Output the (x, y) coordinate of the center of the cell containing the given text.  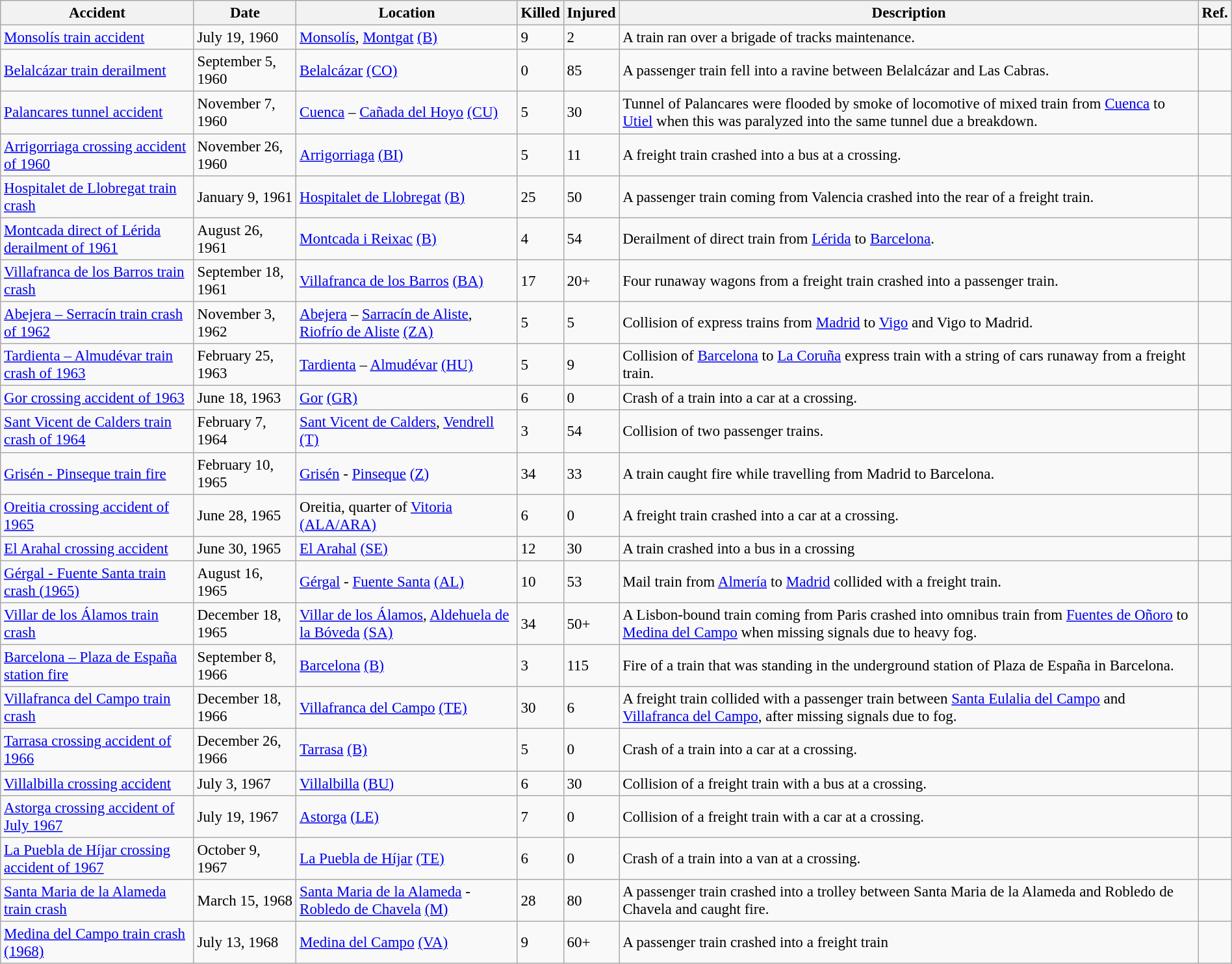
33 (591, 473)
Medina del Campo train crash (1968) (97, 943)
A freight train crashed into a bus at a crossing. (908, 155)
La Puebla de Híjar (TE) (407, 859)
August 26, 1961 (245, 239)
A freight train collided with a passenger train between Santa Eulalia del Campo and Villafranca del Campo, after missing signals due to fog. (908, 708)
Date (245, 13)
Derailment of direct train from Lérida to Barcelona. (908, 239)
September 5, 1960 (245, 70)
Monsolís train accident (97, 38)
Collision of a freight train with a car at a crossing. (908, 817)
Killed (541, 13)
Abejera – Sarracín de Aliste, Riofrío de Aliste (ZA) (407, 323)
53 (591, 582)
Tarrasa crossing accident of 1966 (97, 750)
Four runaway wagons from a freight train crashed into a passenger train. (908, 281)
A passenger train coming from Valencia crashed into the rear of a freight train. (908, 197)
Crash of a train into a van at a crossing. (908, 859)
A passenger train crashed into a freight train (908, 943)
Collision of a freight train with a bus at a crossing. (908, 783)
November 7, 1960 (245, 113)
Cuenca – Cañada del Hoyo (CU) (407, 113)
Astorga crossing accident of July 1967 (97, 817)
August 16, 1965 (245, 582)
A train crashed into a bus in a crossing (908, 549)
Mail train from Almería to Madrid collided with a freight train. (908, 582)
Fire of a train that was standing in the underground station of Plaza de España in Barcelona. (908, 666)
El Arahal crossing accident (97, 549)
A passenger train fell into a ravine between Belalcázar and Las Cabras. (908, 70)
June 30, 1965 (245, 549)
Grisén - Pinseque (Z) (407, 473)
11 (591, 155)
Palancares tunnel accident (97, 113)
Astorga (LE) (407, 817)
November 3, 1962 (245, 323)
July 13, 1968 (245, 943)
July 19, 1960 (245, 38)
Gor crossing accident of 1963 (97, 398)
Montcada direct of Lérida derailment of 1961 (97, 239)
Belalcázar train derailment (97, 70)
115 (591, 666)
2 (591, 38)
Description (908, 13)
60+ (591, 943)
Tardienta – Almudévar (HU) (407, 365)
Villafranca del Campo train crash (97, 708)
Tardienta – Almudévar train crash of 1963 (97, 365)
Montcada i Reixac (B) (407, 239)
Collision of two passenger trains. (908, 431)
Villafranca del Campo (TE) (407, 708)
50 (591, 197)
Location (407, 13)
Gor (GR) (407, 398)
September 8, 1966 (245, 666)
80 (591, 900)
June 18, 1963 (245, 398)
Medina del Campo (VA) (407, 943)
Oreitia, quarter of Vitoria (ALA/ARA) (407, 516)
Monsolís, Montgat (B) (407, 38)
December 26, 1966 (245, 750)
Villalbilla crossing accident (97, 783)
Belalcázar (CO) (407, 70)
17 (541, 281)
Grisén - Pinseque train fire (97, 473)
Villar de los Álamos train crash (97, 624)
Injured (591, 13)
A train caught fire while travelling from Madrid to Barcelona. (908, 473)
Villafranca de los Barros (BA) (407, 281)
Abejera – Serracín train crash of 1962 (97, 323)
Ref. (1215, 13)
28 (541, 900)
June 28, 1965 (245, 516)
A freight train crashed into a car at a crossing. (908, 516)
La Puebla de Híjar crossing accident of 1967 (97, 859)
Gérgal - Fuente Santa (AL) (407, 582)
Arrigorriaga (BI) (407, 155)
20+ (591, 281)
Villafranca de los Barros train crash (97, 281)
Santa Maria de la Alameda train crash (97, 900)
November 26, 1960 (245, 155)
Barcelona – Plaza de España station fire (97, 666)
A passenger train crashed into a trolley between Santa Maria de la Alameda and Robledo de Chavela and caught fire. (908, 900)
A Lisbon-bound train coming from Paris crashed into omnibus train from Fuentes de Oñoro to Medina del Campo when missing signals due to heavy fog. (908, 624)
Santa Maria de la Alameda - Robledo de Chavela (M) (407, 900)
4 (541, 239)
El Arahal (SE) (407, 549)
July 3, 1967 (245, 783)
10 (541, 582)
12 (541, 549)
Accident (97, 13)
Gérgal - Fuente Santa train crash (1965) (97, 582)
February 10, 1965 (245, 473)
7 (541, 817)
85 (591, 70)
February 7, 1964 (245, 431)
25 (541, 197)
Tarrasa (B) (407, 750)
February 25, 1963 (245, 365)
Collision of Barcelona to La Coruña express train with a string of cars runaway from a freight train. (908, 365)
Sant Vicent de Calders, Vendrell (T) (407, 431)
Sant Vicent de Calders train crash of 1964 (97, 431)
Barcelona (B) (407, 666)
October 9, 1967 (245, 859)
September 18, 1961 (245, 281)
Villar de los Álamos, Aldehuela de la Bóveda (SA) (407, 624)
Collision of express trains from Madrid to Vigo and Vigo to Madrid. (908, 323)
January 9, 1961 (245, 197)
December 18, 1966 (245, 708)
Arrigorriaga crossing accident of 1960 (97, 155)
A train ran over a brigade of tracks maintenance. (908, 38)
50+ (591, 624)
July 19, 1967 (245, 817)
December 18, 1965 (245, 624)
Villalbilla (BU) (407, 783)
Hospitalet de Llobregat (B) (407, 197)
March 15, 1968 (245, 900)
Hospitalet de Llobregat train crash (97, 197)
Oreitia crossing accident of 1965 (97, 516)
